Output the (x, y) coordinate of the center of the cell containing the given text.  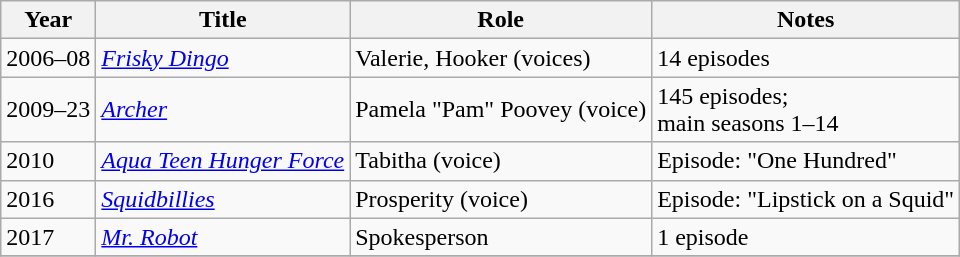
2010 (48, 161)
Prosperity (voice) (501, 199)
Pamela "Pam" Poovey (voice) (501, 110)
Tabitha (voice) (501, 161)
Title (223, 20)
Valerie, Hooker (voices) (501, 58)
Archer (223, 110)
2006–08 (48, 58)
Spokesperson (501, 237)
Squidbillies (223, 199)
Frisky Dingo (223, 58)
Episode: "Lipstick on a Squid" (806, 199)
2016 (48, 199)
2017 (48, 237)
145 episodes;main seasons 1–14 (806, 110)
14 episodes (806, 58)
Aqua Teen Hunger Force (223, 161)
Mr. Robot (223, 237)
Role (501, 20)
Episode: "One Hundred" (806, 161)
1 episode (806, 237)
2009–23 (48, 110)
Notes (806, 20)
Year (48, 20)
